From the cell containing the given text, extract its center point as [X, Y] coordinate. 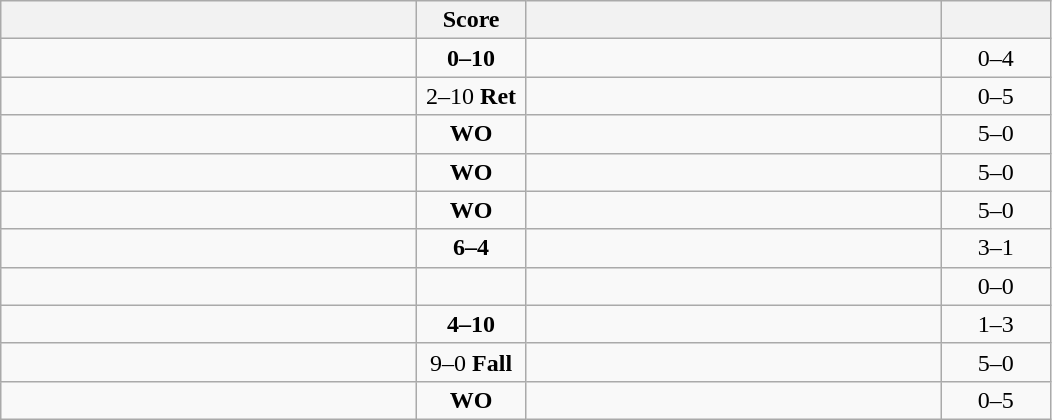
0–4 [996, 58]
2–10 Ret [472, 96]
Score [472, 20]
1–3 [996, 324]
0–10 [472, 58]
9–0 Fall [472, 362]
4–10 [472, 324]
3–1 [996, 248]
6–4 [472, 248]
0–0 [996, 286]
